Scan for the cell matching the given text and deliver its (X, Y) coordinate at center. 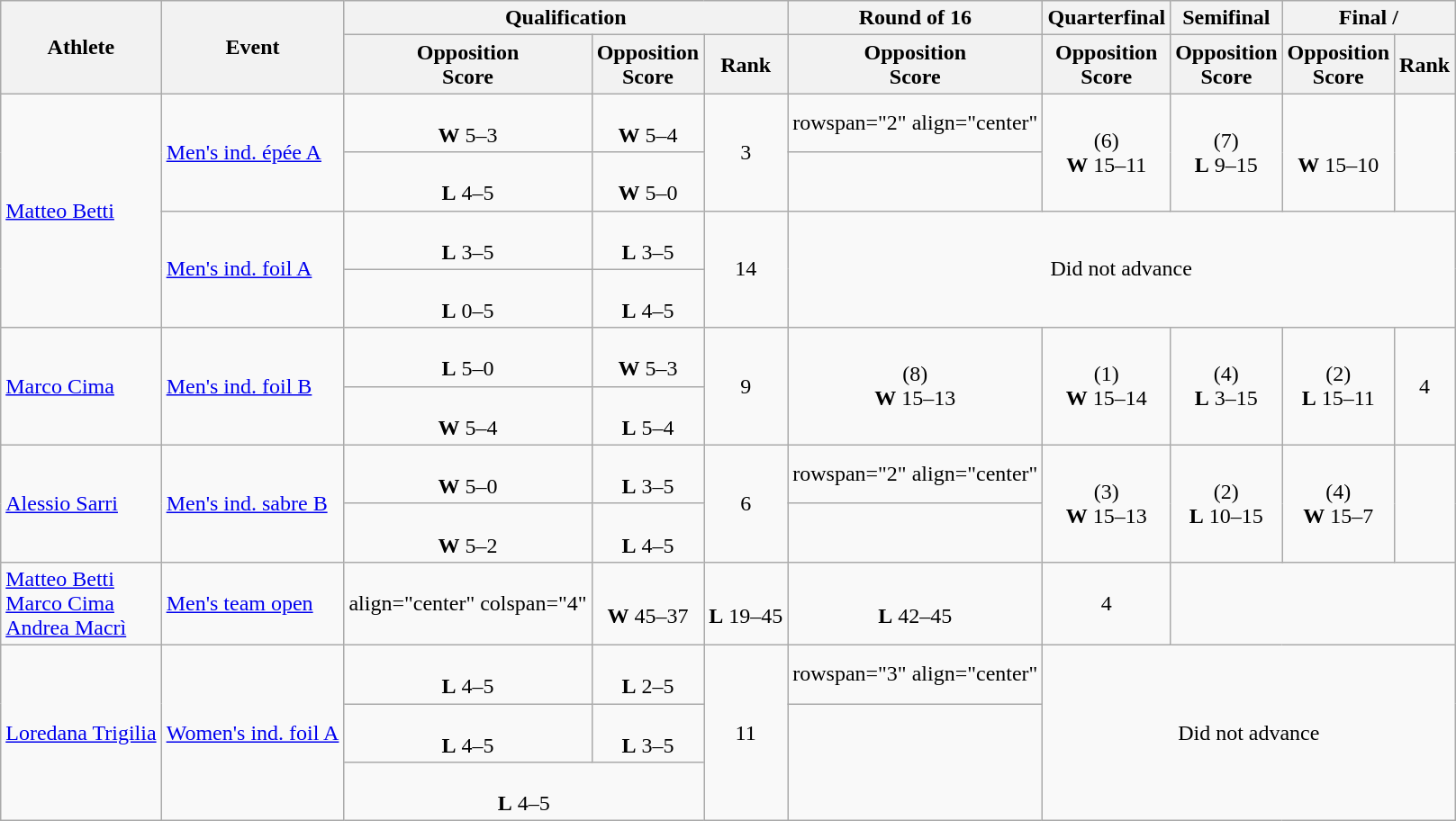
3 (746, 152)
L 0–5 (468, 299)
14 (746, 269)
Matteo Betti (81, 211)
Marco Cima (81, 386)
Loredana Trigilia (81, 733)
Men's ind. épée A (252, 152)
Semifinal (1226, 18)
11 (746, 733)
Matteo BettiMarco CimaAndrea Macrì (81, 603)
9 (746, 386)
(3)W 15–13 (1107, 503)
Quarterfinal (1107, 18)
Men's ind. foil A (252, 269)
Men's team open (252, 603)
(8)W 15–13 (915, 386)
align="center" colspan="4" (468, 603)
Men's ind. sabre B (252, 503)
W 15–10 (1338, 152)
(2)L 10–15 (1226, 503)
(1)W 15–14 (1107, 386)
L 5–0 (468, 356)
Final / (1369, 18)
(2)L 15–11 (1338, 386)
(7)L 9–15 (1226, 152)
Athlete (81, 47)
(6)W 15–11 (1107, 152)
W 45–37 (647, 603)
Round of 16 (915, 18)
(4)L 3–15 (1226, 386)
6 (746, 503)
L 5–4 (647, 416)
Women's ind. foil A (252, 733)
L 2–5 (647, 673)
(4)W 15–7 (1338, 503)
Men's ind. foil B (252, 386)
L 42–45 (915, 603)
Qualification (565, 18)
Event (252, 47)
Alessio Sarri (81, 503)
rowspan="3" align="center" (915, 673)
W 5–2 (468, 533)
L 19–45 (746, 603)
